Detect which cell encompasses the target text, then output its (X, Y) center coordinate. 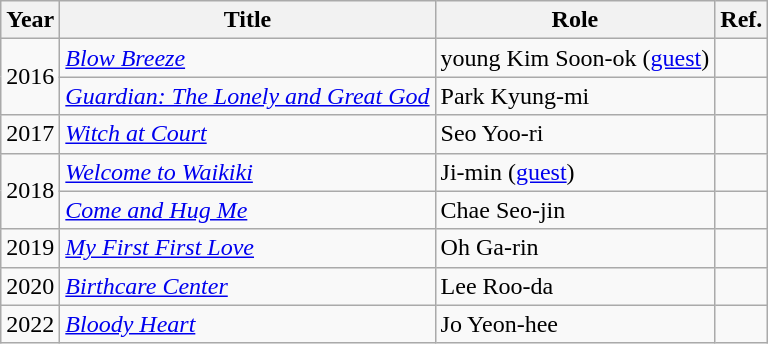
2018 (30, 191)
Role (575, 20)
2017 (30, 134)
young Kim Soon-ok (guest) (575, 58)
2019 (30, 248)
Welcome to Waikiki (248, 172)
Birthcare Center (248, 286)
Park Kyung-mi (575, 96)
Title (248, 20)
Witch at Court (248, 134)
2016 (30, 77)
Year (30, 20)
Bloody Heart (248, 324)
Guardian: The Lonely and Great God (248, 96)
2022 (30, 324)
Come and Hug Me (248, 210)
Ji-min (guest) (575, 172)
Seo Yoo-ri (575, 134)
Oh Ga-rin (575, 248)
Chae Seo-jin (575, 210)
Ref. (742, 20)
Blow Breeze (248, 58)
Jo Yeon-hee (575, 324)
2020 (30, 286)
My First First Love (248, 248)
Lee Roo-da (575, 286)
